For the text-containing cell, return its midpoint in [x, y] coordinate format. 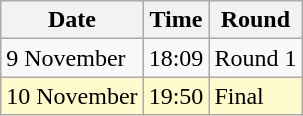
18:09 [176, 58]
Round 1 [256, 58]
Time [176, 20]
19:50 [176, 96]
10 November [72, 96]
9 November [72, 58]
Round [256, 20]
Date [72, 20]
Final [256, 96]
